Return (x, y) of the center of cell containing provided text 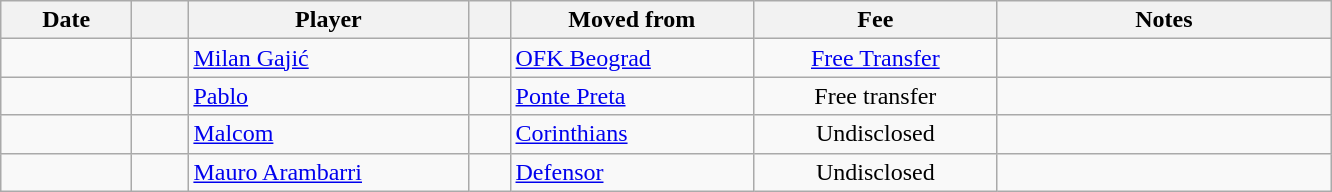
Corinthians (632, 134)
Milan Gajić (328, 58)
Moved from (632, 20)
Free Transfer (876, 58)
Notes (1164, 20)
Ponte Preta (632, 96)
Mauro Arambarri (328, 172)
Defensor (632, 172)
OFK Beograd (632, 58)
Pablo (328, 96)
Free transfer (876, 96)
Player (328, 20)
Fee (876, 20)
Date (66, 20)
Malcom (328, 134)
